Return (x, y) of the center of cell containing provided text 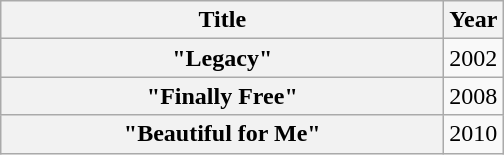
"Beautiful for Me" (222, 134)
2002 (474, 58)
Title (222, 20)
"Legacy" (222, 58)
2008 (474, 96)
Year (474, 20)
"Finally Free" (222, 96)
2010 (474, 134)
